Return the [X, Y] coordinate for the center point of the cell that contains the specified text.  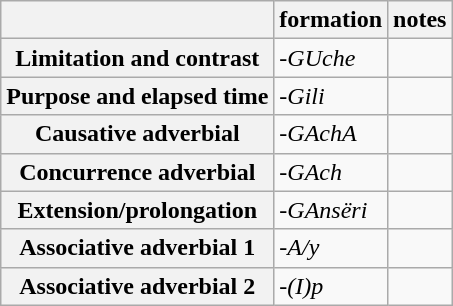
Associative adverbial 1 [138, 248]
Purpose and elapsed time [138, 96]
-Gili [331, 96]
formation [331, 20]
-GAch [331, 172]
-GAchA [331, 134]
Causative adverbial [138, 134]
Associative adverbial 2 [138, 286]
-(I)p [331, 286]
Concurrence adverbial [138, 172]
notes [420, 20]
Limitation and contrast [138, 58]
-GAnsëri [331, 210]
-GUche [331, 58]
Extension/prolongation [138, 210]
-A/y [331, 248]
